Search for the cell housing the specified text and yield its [X, Y] center coordinate. 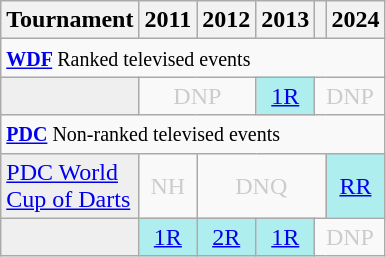
Tournament [70, 20]
WDF Ranked televised events [193, 58]
PDC World Cup of Darts [70, 186]
PDC Non-ranked televised events [193, 134]
2011 [168, 20]
2012 [226, 20]
2013 [286, 20]
NH [168, 186]
2024 [356, 20]
RR [356, 186]
DNQ [262, 186]
2R [226, 237]
